Determine the [X, Y] coordinate at the center of the cell enclosing the given text.  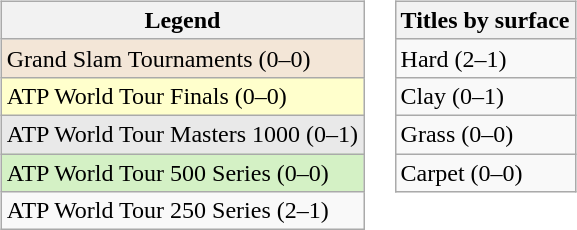
ATP World Tour Finals (0–0) [182, 96]
Carpet (0–0) [485, 173]
Clay (0–1) [485, 96]
Grass (0–0) [485, 134]
ATP World Tour Masters 1000 (0–1) [182, 134]
ATP World Tour 500 Series (0–0) [182, 173]
Grand Slam Tournaments (0–0) [182, 58]
Titles by surface [485, 20]
Legend [182, 20]
ATP World Tour 250 Series (2–1) [182, 211]
Hard (2–1) [485, 58]
